Return [X, Y] of the center of cell containing provided text 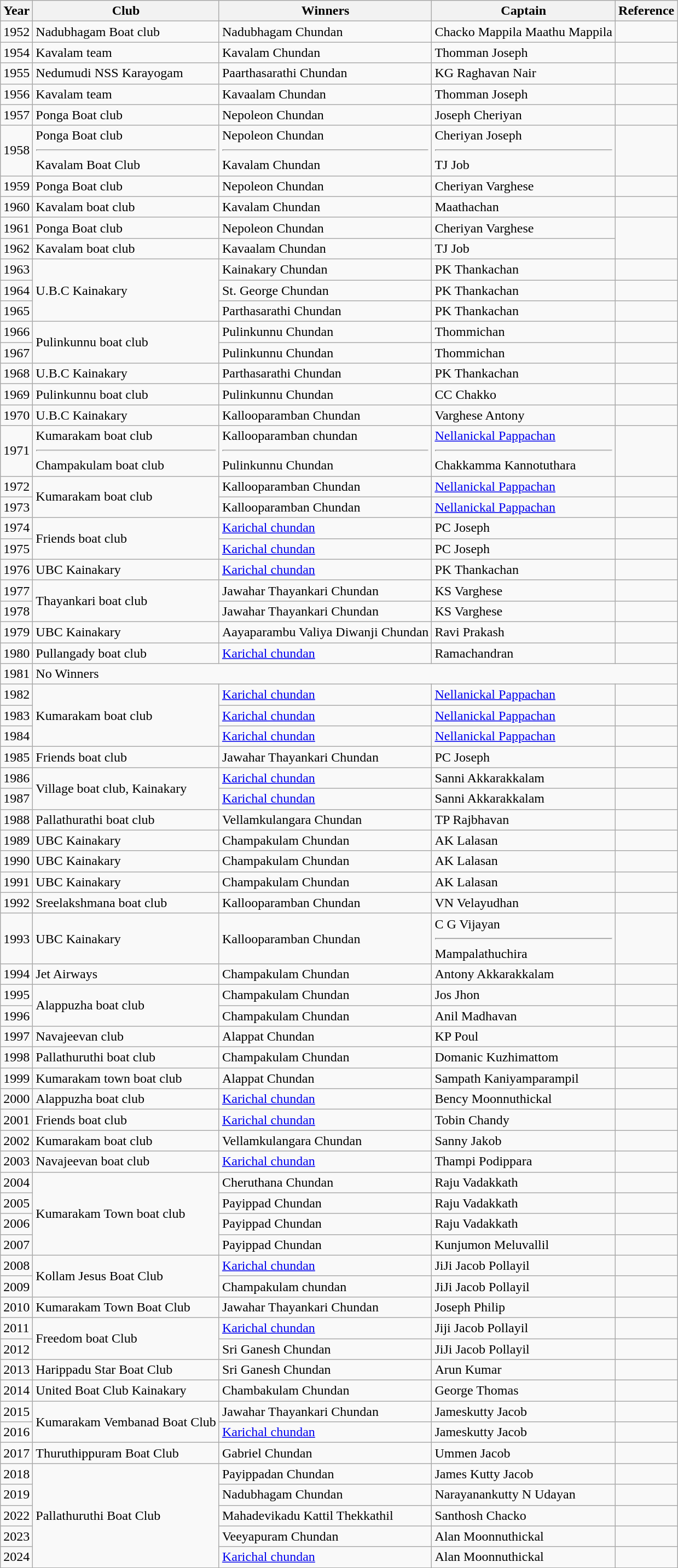
1971 [16, 451]
Joseph Philip [524, 1307]
1968 [16, 374]
KP Poul [524, 1037]
1956 [16, 94]
2022 [16, 1515]
TJ Job [524, 248]
1961 [16, 228]
1957 [16, 115]
1988 [16, 820]
Kumarakam Vembanad Boat Club [126, 1422]
Bency Moonnuthickal [524, 1099]
St. George Chundan [325, 291]
Kumarakam Town boat club [126, 1213]
George Thomas [524, 1391]
Cheriyan Joseph TJ Job [524, 150]
Veeyapuram Chundan [325, 1536]
1986 [16, 778]
Ravi Prakash [524, 632]
1997 [16, 1037]
2016 [16, 1432]
Nedumudi NSS Karayogam [126, 73]
Reference [647, 11]
1964 [16, 291]
1980 [16, 653]
Ponga Boat club Kavalam Boat Club [126, 150]
Navajeevan boat club [126, 1162]
2000 [16, 1099]
1994 [16, 974]
Maathachan [524, 207]
1987 [16, 799]
James Kutty Jacob [524, 1474]
Cheruthana Chundan [325, 1182]
2005 [16, 1203]
1952 [16, 32]
Mahadevikadu Kattil Thekkathil [325, 1515]
2018 [16, 1474]
Sanny Jakob [524, 1141]
Varghese Antony [524, 415]
Kollam Jesus Boat Club [126, 1276]
1984 [16, 736]
Nadubhagam Boat club [126, 32]
Anil Madhavan [524, 1016]
Kumarakam town boat club [126, 1078]
Kainakary Chundan [325, 269]
1982 [16, 695]
Freedom boat Club [126, 1338]
1995 [16, 995]
2001 [16, 1120]
1954 [16, 53]
1974 [16, 528]
VN Velayudhan [524, 903]
Paarthasarathi Chundan [325, 73]
Gabriel Chundan [325, 1453]
Chambakulam Chundan [325, 1391]
Sampath Kaniyamparampil [524, 1078]
1976 [16, 570]
Joseph Cheriyan [524, 115]
2015 [16, 1412]
Chacko Mappila Maathu Mappila [524, 32]
United Boat Club Kainakary [126, 1391]
Ummen Jacob [524, 1453]
1973 [16, 507]
Sreelakshmana boat club [126, 903]
Payippadan Chundan [325, 1474]
Ramachandran [524, 653]
Thuruthippuram Boat Club [126, 1453]
1975 [16, 549]
2014 [16, 1391]
1999 [16, 1078]
Winners [325, 11]
2024 [16, 1557]
Kumarakam boat club Champakulam boat club [126, 451]
1989 [16, 840]
1970 [16, 415]
Pallathuruthi boat club [126, 1058]
1965 [16, 311]
2003 [16, 1162]
1998 [16, 1058]
1978 [16, 611]
2007 [16, 1245]
Narayanankutty N Udayan [524, 1495]
Nepoleon Chundan Kavalam Chundan [325, 150]
KG Raghavan Nair [524, 73]
1955 [16, 73]
Arun Kumar [524, 1370]
Pallathurathi boat club [126, 820]
1958 [16, 150]
1963 [16, 269]
1967 [16, 353]
Village boat club, Kainakary [126, 788]
2004 [16, 1182]
1969 [16, 394]
C G Vijayan Mampalathuchira [524, 938]
1962 [16, 248]
1966 [16, 332]
Harippadu Star Boat Club [126, 1370]
1996 [16, 1016]
Pullangady boat club [126, 653]
1979 [16, 632]
Domanic Kuzhimattom [524, 1058]
2017 [16, 1453]
Thampi Podippara [524, 1162]
1959 [16, 186]
TP Rajbhavan [524, 820]
2011 [16, 1328]
2010 [16, 1307]
Kumarakam Town Boat Club [126, 1307]
Club [126, 11]
2008 [16, 1265]
1972 [16, 486]
2019 [16, 1495]
Antony Akkarakkalam [524, 974]
Pallathuruthi Boat Club [126, 1515]
1992 [16, 903]
Tobin Chandy [524, 1120]
1981 [16, 674]
Year [16, 11]
2006 [16, 1224]
CC Chakko [524, 394]
1985 [16, 757]
Champakulam chundan [325, 1286]
1991 [16, 882]
1977 [16, 590]
Nellanickal Pappachan Chakkamma Kannotuthara [524, 451]
Jos Jhon [524, 995]
Jiji Jacob Pollayil [524, 1328]
1990 [16, 861]
2002 [16, 1141]
Captain [524, 11]
2009 [16, 1286]
Thayankari boat club [126, 601]
Aayaparambu Valiya Diwanji Chundan [325, 632]
2023 [16, 1536]
Kallooparamban chundan Pulinkunnu Chundan [325, 451]
Kunjumon Meluvallil [524, 1245]
Jet Airways [126, 974]
1983 [16, 716]
2013 [16, 1370]
No Winners [355, 674]
Navajeevan club [126, 1037]
1993 [16, 938]
1960 [16, 207]
2012 [16, 1349]
Santhosh Chacko [524, 1515]
